Scan for the cell matching the given text and deliver its [X, Y] coordinate at center. 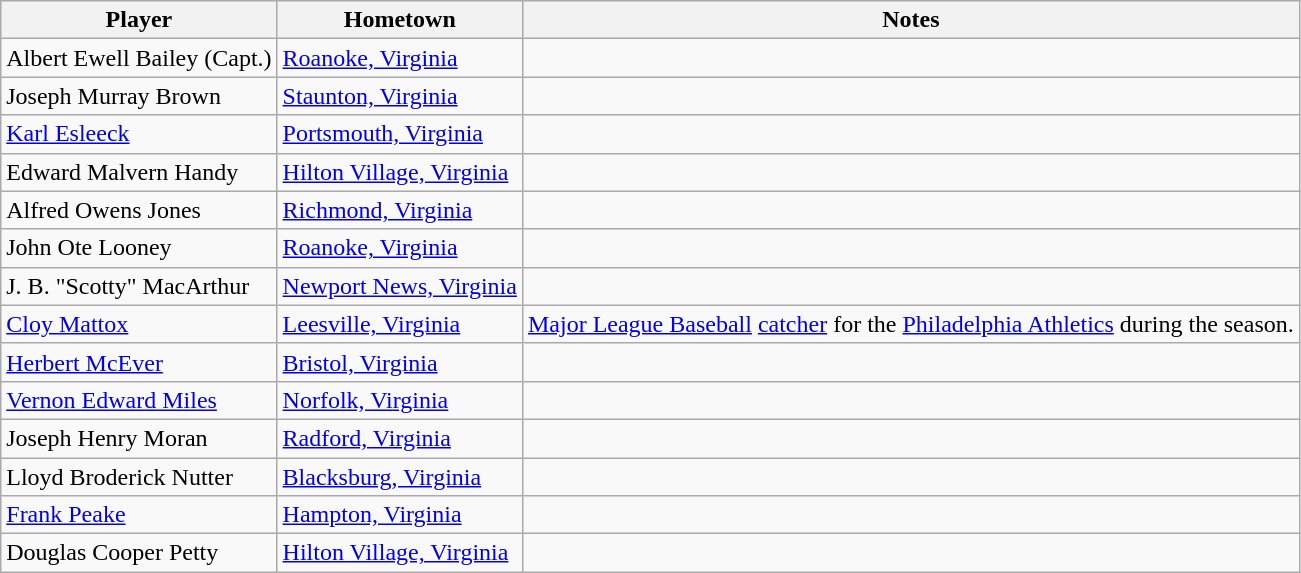
Notes [910, 20]
Lloyd Broderick Nutter [139, 477]
Douglas Cooper Petty [139, 553]
Player [139, 20]
Hometown [400, 20]
Major League Baseball catcher for the Philadelphia Athletics during the season. [910, 324]
Richmond, Virginia [400, 210]
Albert Ewell Bailey (Capt.) [139, 58]
Joseph Murray Brown [139, 96]
John Ote Looney [139, 248]
Cloy Mattox [139, 324]
Staunton, Virginia [400, 96]
Joseph Henry Moran [139, 438]
Frank Peake [139, 515]
J. B. "Scotty" MacArthur [139, 286]
Portsmouth, Virginia [400, 134]
Leesville, Virginia [400, 324]
Norfolk, Virginia [400, 400]
Bristol, Virginia [400, 362]
Hampton, Virginia [400, 515]
Herbert McEver [139, 362]
Radford, Virginia [400, 438]
Alfred Owens Jones [139, 210]
Edward Malvern Handy [139, 172]
Karl Esleeck [139, 134]
Blacksburg, Virginia [400, 477]
Vernon Edward Miles [139, 400]
Newport News, Virginia [400, 286]
